Return the [X, Y] coordinate for the center point of the cell that contains the specified text.  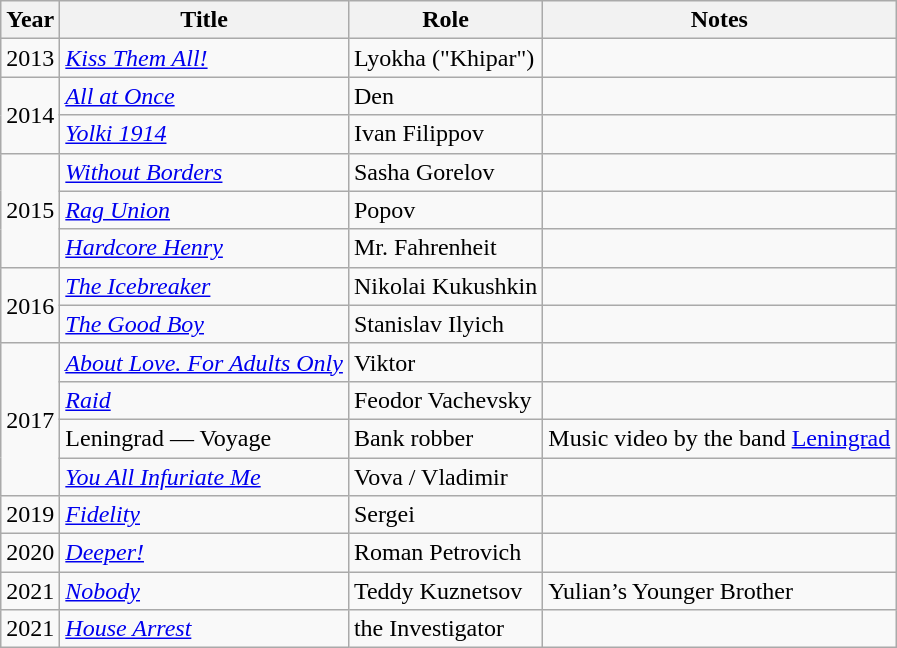
Deeper! [204, 553]
Lyokha ("Khipar") [445, 58]
2013 [30, 58]
Sergei [445, 515]
2019 [30, 515]
2017 [30, 419]
the Investigator [445, 629]
Notes [720, 20]
Yolki 1914 [204, 134]
Year [30, 20]
2020 [30, 553]
Bank robber [445, 438]
2016 [30, 305]
Without Borders [204, 172]
Den [445, 96]
About Love. For Adults Only [204, 362]
Roman Petrovich [445, 553]
Nikolai Kukushkin [445, 286]
Vova / Vladimir [445, 477]
House Arrest [204, 629]
Feodor Vachevsky [445, 400]
Music video by the band Leningrad [720, 438]
Mr. Fahrenheit [445, 248]
Nobody [204, 591]
Popov [445, 210]
2015 [30, 210]
Stanislav Ilyich [445, 324]
Teddy Kuznetsov [445, 591]
Yulian’s Younger Brother [720, 591]
The Good Boy [204, 324]
2014 [30, 115]
Title [204, 20]
Leningrad — Voyage [204, 438]
Role [445, 20]
Raid [204, 400]
Sasha Gorelov [445, 172]
Fidelity [204, 515]
Ivan Filippov [445, 134]
All at Once [204, 96]
Hardcore Henry [204, 248]
The Icebreaker [204, 286]
Kiss Them All! [204, 58]
Viktor [445, 362]
Rag Union [204, 210]
You All Infuriate Me [204, 477]
